Locate the cell with the specified text and output its (X, Y) center coordinate. 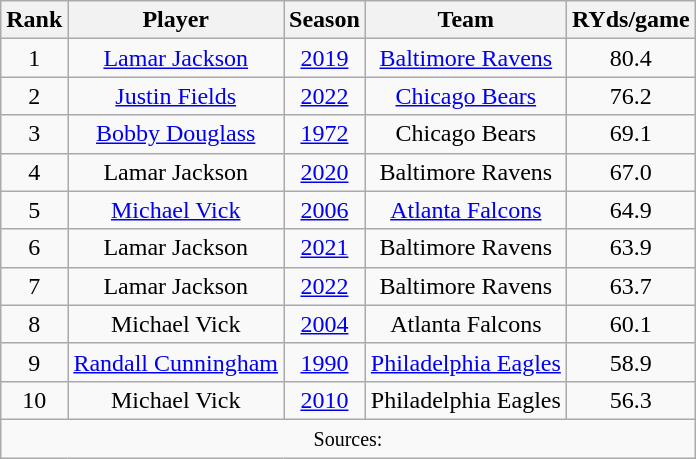
4 (34, 172)
RYds/game (630, 20)
1 (34, 58)
10 (34, 400)
63.7 (630, 286)
64.9 (630, 210)
9 (34, 362)
2020 (325, 172)
Randall Cunningham (176, 362)
8 (34, 324)
5 (34, 210)
76.2 (630, 96)
2004 (325, 324)
80.4 (630, 58)
2 (34, 96)
Season (325, 20)
56.3 (630, 400)
7 (34, 286)
3 (34, 134)
Sources: (348, 438)
63.9 (630, 248)
2010 (325, 400)
Team (466, 20)
67.0 (630, 172)
58.9 (630, 362)
2006 (325, 210)
2021 (325, 248)
6 (34, 248)
1972 (325, 134)
60.1 (630, 324)
Bobby Douglass (176, 134)
1990 (325, 362)
2019 (325, 58)
Rank (34, 20)
Player (176, 20)
Justin Fields (176, 96)
69.1 (630, 134)
